Extract the [X, Y] coordinate from the center of the cell holding the provided text.  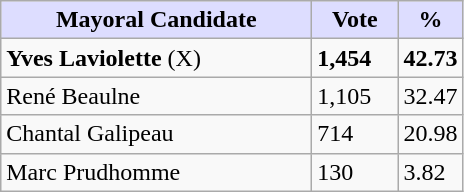
Mayoral Candidate [156, 20]
René Beaulne [156, 96]
Chantal Galipeau [156, 134]
714 [355, 134]
% [430, 20]
42.73 [430, 58]
1,454 [355, 58]
Yves Laviolette (X) [156, 58]
32.47 [430, 96]
3.82 [430, 172]
1,105 [355, 96]
Vote [355, 20]
130 [355, 172]
Marc Prudhomme [156, 172]
20.98 [430, 134]
